Capture the cell that displays the provided text and extract its (X, Y) central coordinate. 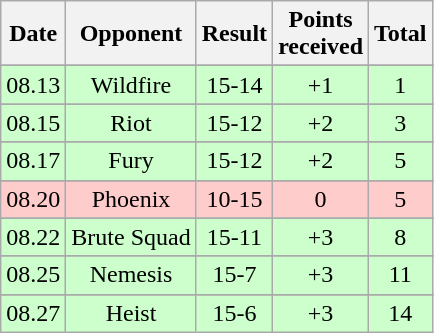
14 (401, 313)
15-14 (234, 85)
Opponent (131, 34)
15-11 (234, 237)
15-6 (234, 313)
08.13 (34, 85)
08.22 (34, 237)
08.15 (34, 123)
11 (401, 275)
08.17 (34, 161)
Fury (131, 161)
15-7 (234, 275)
Total (401, 34)
Riot (131, 123)
+1 (321, 85)
Result (234, 34)
Nemesis (131, 275)
Phoenix (131, 199)
Wildfire (131, 85)
08.25 (34, 275)
1 (401, 85)
10-15 (234, 199)
08.20 (34, 199)
Brute Squad (131, 237)
3 (401, 123)
8 (401, 237)
0 (321, 199)
Date (34, 34)
Heist (131, 313)
Pointsreceived (321, 34)
08.27 (34, 313)
